Output the (X, Y) coordinate of the center of the cell containing the given text.  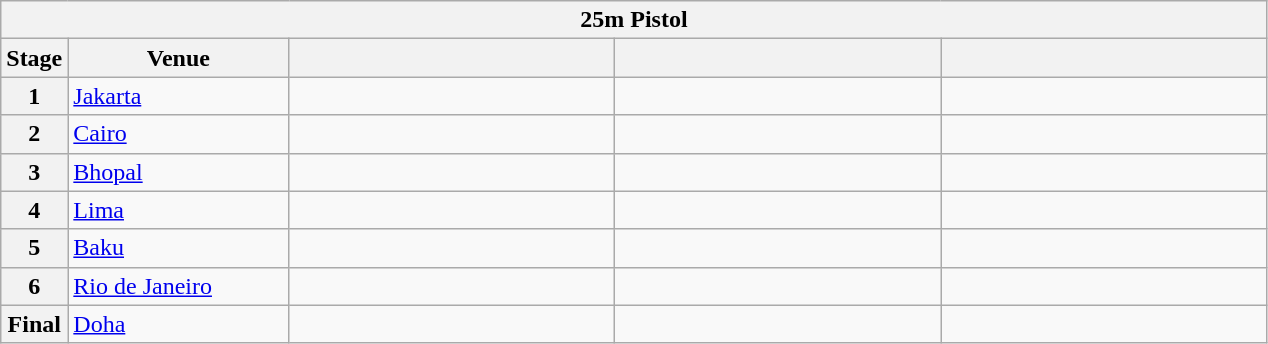
Venue (178, 58)
Doha (178, 324)
6 (34, 286)
Cairo (178, 134)
3 (34, 172)
Jakarta (178, 96)
Final (34, 324)
1 (34, 96)
2 (34, 134)
4 (34, 210)
Stage (34, 58)
Lima (178, 210)
Rio de Janeiro (178, 286)
25m Pistol (634, 20)
Baku (178, 248)
5 (34, 248)
Bhopal (178, 172)
